Determine the [x, y] coordinate at the center of the cell enclosing the given text.  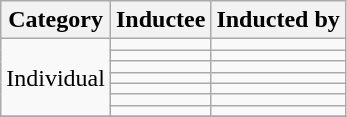
Category [56, 20]
Individual [56, 78]
Inductee [160, 20]
Inducted by [278, 20]
